Return the (x, y) coordinate for the center point of the cell that contains the specified text.  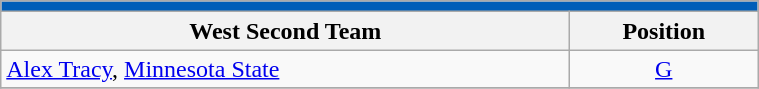
G (664, 69)
West Second Team (286, 31)
Alex Tracy, Minnesota State (286, 69)
Position (664, 31)
